Detect which cell encompasses the target text, then output its (x, y) center coordinate. 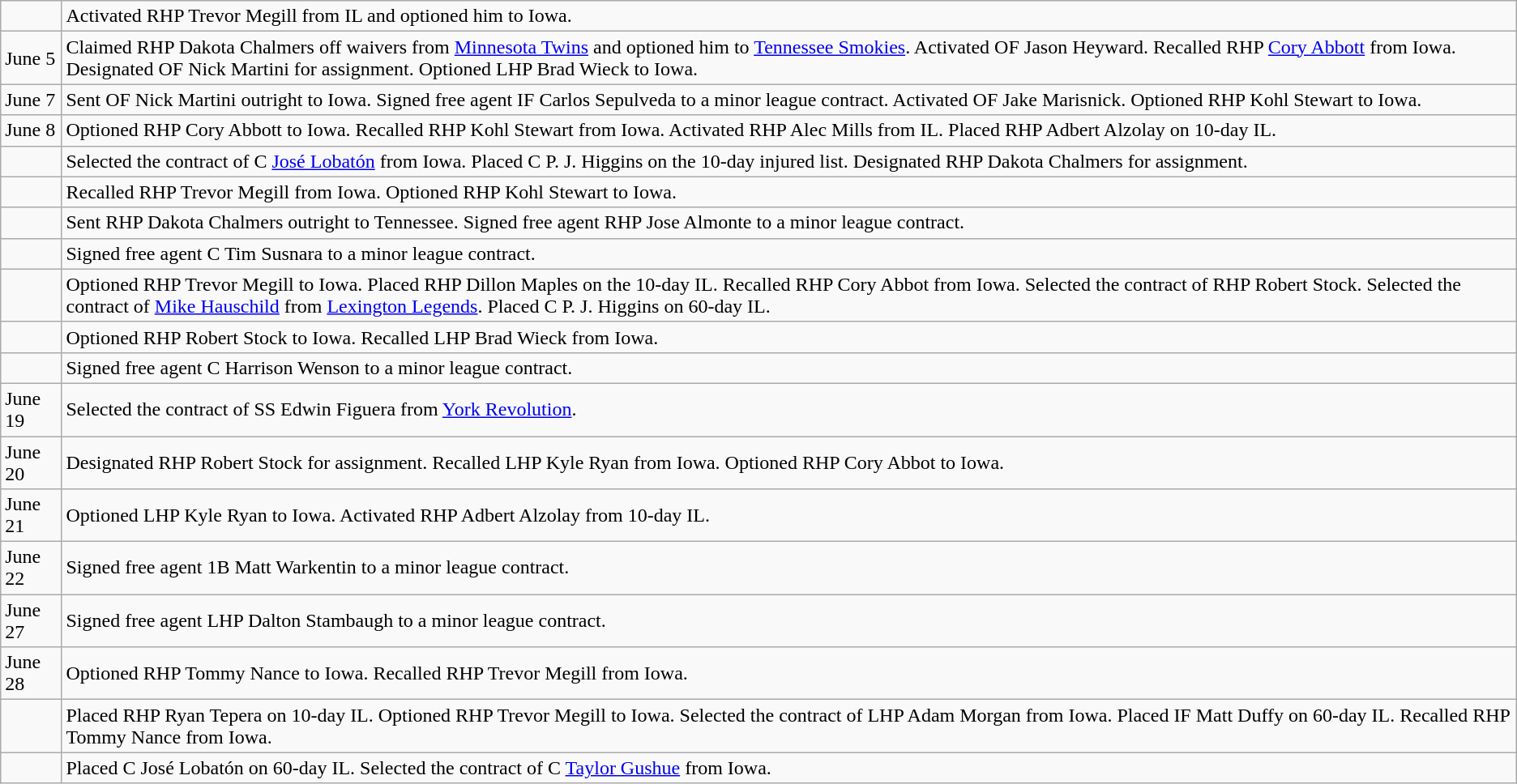
Activated RHP Trevor Megill from IL and optioned him to Iowa. (789, 16)
June 7 (31, 100)
Signed free agent LHP Dalton Stambaugh to a minor league contract. (789, 620)
Signed free agent C Harrison Wenson to a minor league contract. (789, 368)
Optioned RHP Cory Abbott to Iowa. Recalled RHP Kohl Stewart from Iowa. Activated RHP Alec Mills from IL. Placed RHP Adbert Alzolay on 10-day IL. (789, 130)
Sent RHP Dakota Chalmers outright to Tennessee. Signed free agent RHP Jose Almonte to a minor league contract. (789, 223)
Optioned LHP Kyle Ryan to Iowa. Activated RHP Adbert Alzolay from 10-day IL. (789, 515)
Placed C José Lobatón on 60-day IL. Selected the contract of C Taylor Gushue from Iowa. (789, 768)
Optioned RHP Tommy Nance to Iowa. Recalled RHP Trevor Megill from Iowa. (789, 674)
Optioned RHP Robert Stock to Iowa. Recalled LHP Brad Wieck from Iowa. (789, 337)
June 28 (31, 674)
June 21 (31, 515)
June 5 (31, 58)
Signed free agent 1B Matt Warkentin to a minor league contract. (789, 569)
June 22 (31, 569)
June 8 (31, 130)
June 27 (31, 620)
Recalled RHP Trevor Megill from Iowa. Optioned RHP Kohl Stewart to Iowa. (789, 192)
Selected the contract of C José Lobatón from Iowa. Placed C P. J. Higgins on the 10-day injured list. Designated RHP Dakota Chalmers for assignment. (789, 161)
Selected the contract of SS Edwin Figuera from York Revolution. (789, 410)
June 19 (31, 410)
Signed free agent C Tim Susnara to a minor league contract. (789, 254)
June 20 (31, 462)
Designated RHP Robert Stock for assignment. Recalled LHP Kyle Ryan from Iowa. Optioned RHP Cory Abbot to Iowa. (789, 462)
